For the text-containing cell, return its midpoint in (x, y) coordinate format. 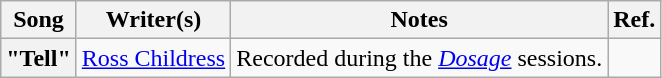
"Tell" (39, 58)
Ross Childress (153, 58)
Writer(s) (153, 20)
Notes (420, 20)
Song (39, 20)
Recorded during the Dosage sessions. (420, 58)
Ref. (634, 20)
